Output the (x, y) coordinate of the center of the cell containing the given text.  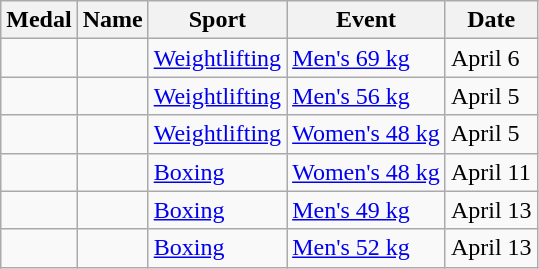
Men's 52 kg (366, 248)
Sport (217, 20)
Men's 69 kg (366, 58)
Men's 49 kg (366, 210)
Men's 56 kg (366, 96)
Event (366, 20)
April 6 (491, 58)
April 11 (491, 172)
Medal (39, 20)
Date (491, 20)
Name (112, 20)
